From the cell containing the given text, extract its center point as [x, y] coordinate. 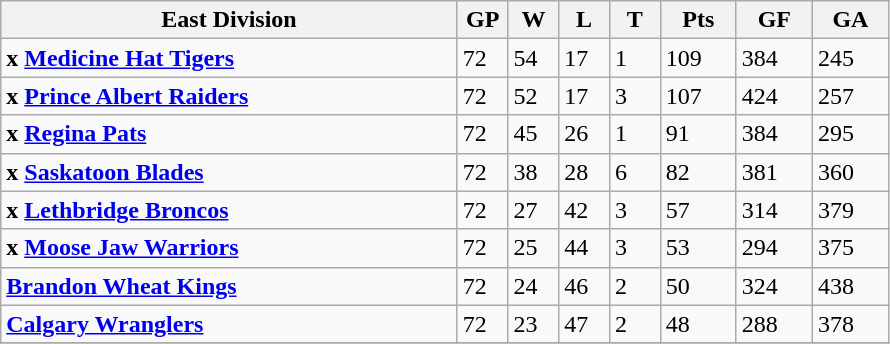
x Regina Pats [230, 134]
26 [584, 134]
x Saskatoon Blades [230, 172]
52 [534, 96]
438 [850, 286]
109 [698, 58]
324 [774, 286]
45 [534, 134]
W [534, 20]
T [634, 20]
107 [698, 96]
28 [584, 172]
314 [774, 210]
Calgary Wranglers [230, 324]
53 [698, 248]
24 [534, 286]
GA [850, 20]
375 [850, 248]
48 [698, 324]
GF [774, 20]
245 [850, 58]
x Moose Jaw Warriors [230, 248]
378 [850, 324]
Brandon Wheat Kings [230, 286]
360 [850, 172]
42 [584, 210]
381 [774, 172]
x Medicine Hat Tigers [230, 58]
44 [584, 248]
82 [698, 172]
57 [698, 210]
424 [774, 96]
379 [850, 210]
East Division [230, 20]
47 [584, 324]
288 [774, 324]
GP [482, 20]
295 [850, 134]
6 [634, 172]
Pts [698, 20]
x Prince Albert Raiders [230, 96]
23 [534, 324]
25 [534, 248]
x Lethbridge Broncos [230, 210]
27 [534, 210]
L [584, 20]
46 [584, 286]
54 [534, 58]
91 [698, 134]
38 [534, 172]
294 [774, 248]
257 [850, 96]
50 [698, 286]
